Locate the cell with the specified text and output its (x, y) center coordinate. 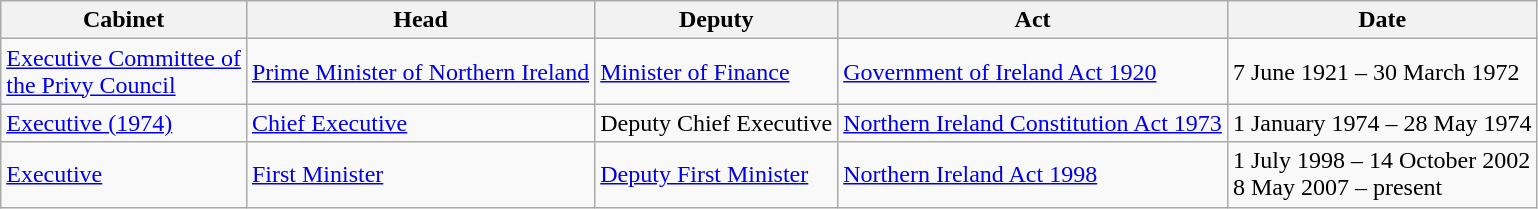
Chief Executive (420, 123)
Cabinet (124, 20)
Deputy First Minister (716, 174)
First Minister (420, 174)
Northern Ireland Constitution Act 1973 (1033, 123)
1 January 1974 – 28 May 1974 (1382, 123)
Prime Minister of Northern Ireland (420, 72)
Executive (1974) (124, 123)
Deputy (716, 20)
Act (1033, 20)
Executive Committee ofthe Privy Council (124, 72)
Government of Ireland Act 1920 (1033, 72)
Date (1382, 20)
1 July 1998 – 14 October 20028 May 2007 – present (1382, 174)
Northern Ireland Act 1998 (1033, 174)
Executive (124, 174)
Head (420, 20)
Minister of Finance (716, 72)
Deputy Chief Executive (716, 123)
7 June 1921 – 30 March 1972 (1382, 72)
